Extract the [x, y] coordinate from the center of the cell holding the provided text.  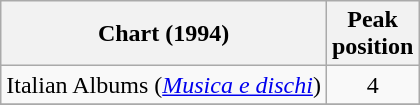
Chart (1994) [164, 34]
4 [372, 85]
Peakposition [372, 34]
Italian Albums (Musica e dischi) [164, 85]
